Identify which cell holds the provided text, then report its [x, y] central coordinate. 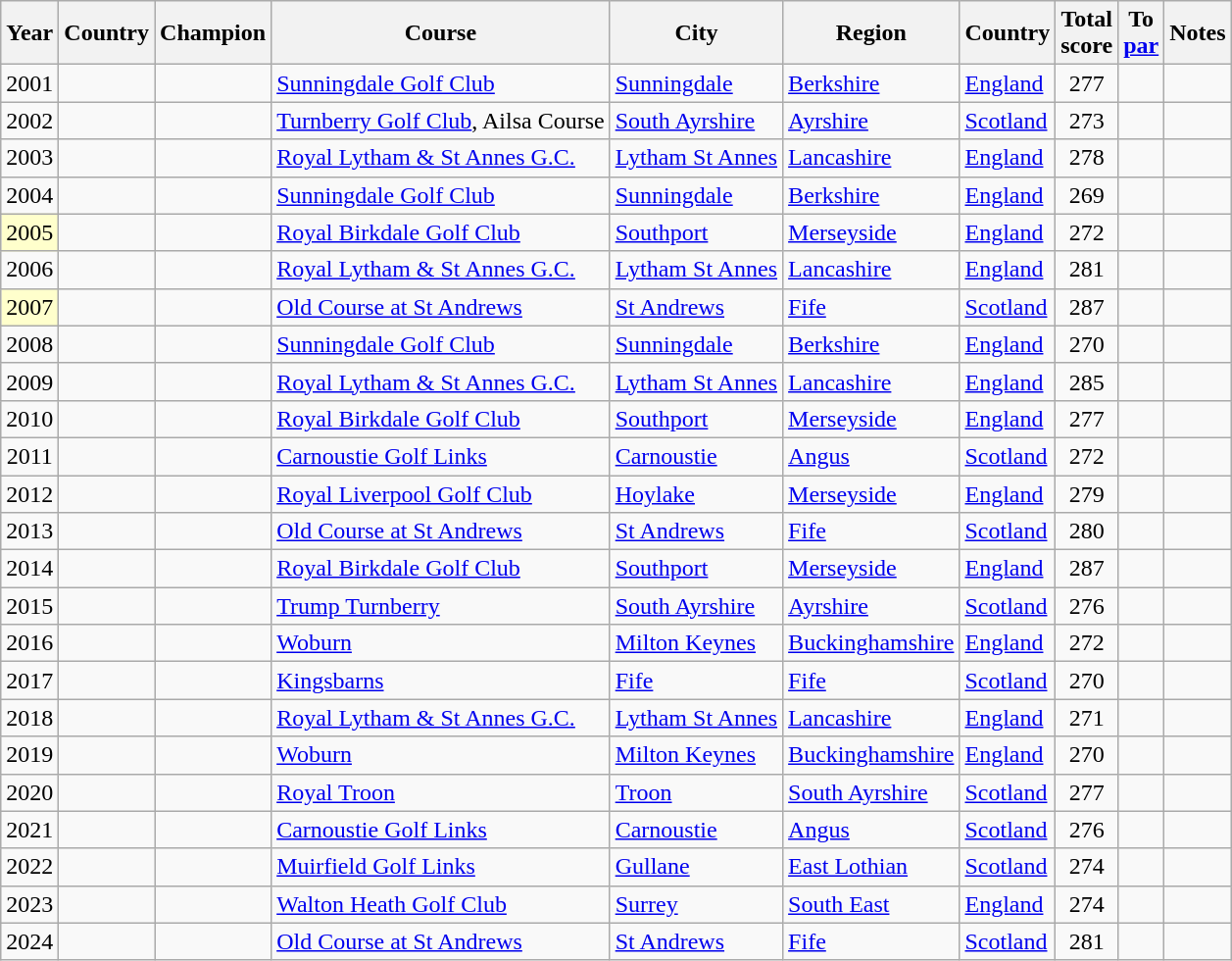
Walton Heath Golf Club [441, 904]
2018 [29, 718]
2020 [29, 792]
2017 [29, 681]
2011 [29, 456]
2008 [29, 344]
East Lothian [871, 867]
2012 [29, 493]
280 [1087, 531]
Royal Troon [441, 792]
2010 [29, 419]
2005 [29, 232]
271 [1087, 718]
279 [1087, 493]
Troon [696, 792]
Kingsbarns [441, 681]
2007 [29, 307]
Trump Turnberry [441, 606]
Topar [1141, 33]
Notes [1198, 33]
2006 [29, 270]
2024 [29, 941]
2004 [29, 195]
2016 [29, 643]
South East [871, 904]
269 [1087, 195]
Surrey [696, 904]
2003 [29, 158]
Year [29, 33]
278 [1087, 158]
2023 [29, 904]
Totalscore [1087, 33]
2013 [29, 531]
Region [871, 33]
273 [1087, 121]
Hoylake [696, 493]
Royal Liverpool Golf Club [441, 493]
Turnberry Golf Club, Ailsa Course [441, 121]
Gullane [696, 867]
2001 [29, 83]
2021 [29, 830]
Course [441, 33]
City [696, 33]
Muirfield Golf Links [441, 867]
2015 [29, 606]
2019 [29, 755]
2002 [29, 121]
2014 [29, 569]
2022 [29, 867]
Champion [214, 33]
285 [1087, 381]
2009 [29, 381]
